Return (X, Y) of the center of cell containing provided text 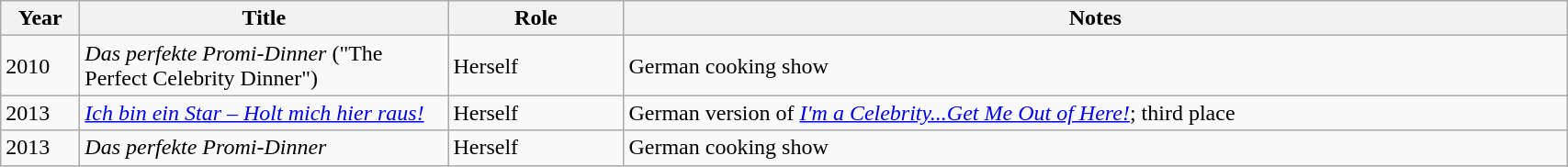
Role (536, 18)
Title (265, 18)
Notes (1095, 18)
German version of I'm a Celebrity...Get Me Out of Here!; third place (1095, 113)
2010 (40, 66)
Year (40, 18)
Das perfekte Promi-Dinner ("The Perfect Celebrity Dinner") (265, 66)
Ich bin ein Star – Holt mich hier raus! (265, 113)
Das perfekte Promi-Dinner (265, 148)
